Find where the given text appears and provide that cell's center as (X, Y) coordinate. 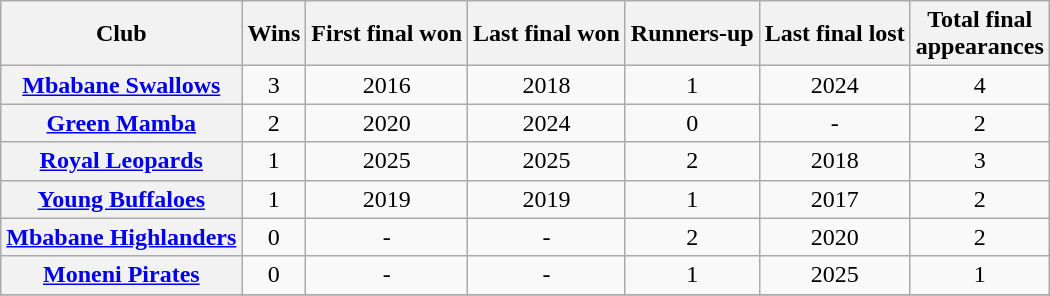
Green Mamba (122, 123)
Total finalappearances (980, 34)
2017 (834, 199)
Wins (274, 34)
4 (980, 85)
Runners-up (692, 34)
Mbabane Swallows (122, 85)
Club (122, 34)
Last final lost (834, 34)
Young Buffaloes (122, 199)
Mbabane Highlanders (122, 237)
Royal Leopards (122, 161)
Last final won (547, 34)
First final won (387, 34)
Moneni Pirates (122, 275)
2016 (387, 85)
